Return (x, y) of the center of cell containing provided text 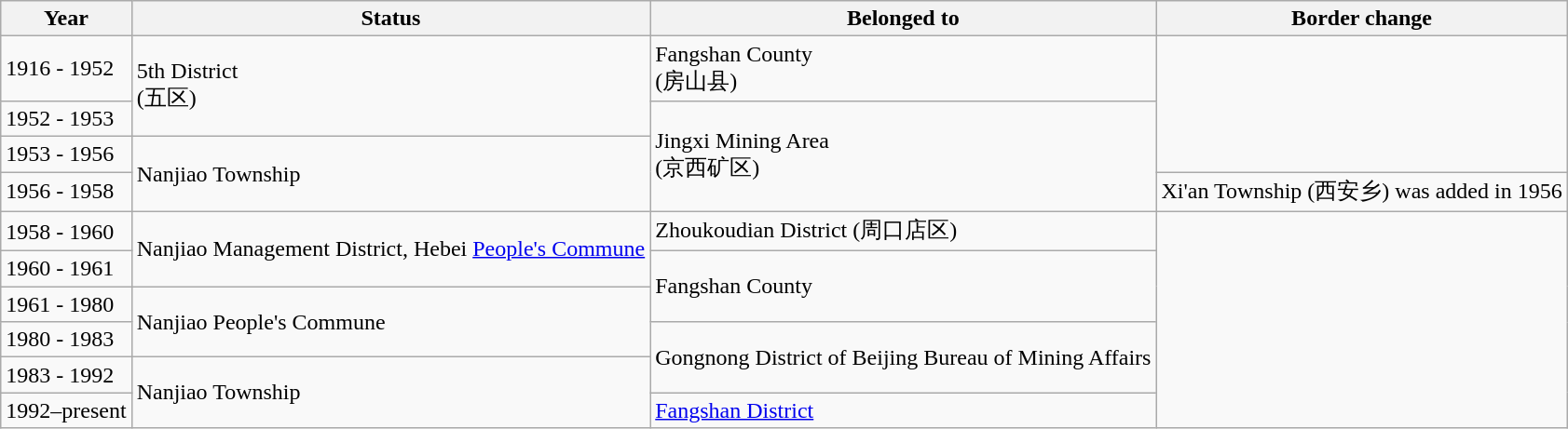
1983 - 1992 (66, 375)
1953 - 1956 (66, 154)
1960 - 1961 (66, 269)
Belonged to (904, 19)
Zhoukoudian District (周口店区) (904, 231)
1958 - 1960 (66, 231)
Jingxi Mining Area(京西矿区) (904, 156)
1961 - 1980 (66, 304)
Fangshan County (904, 287)
5th District(五区) (391, 87)
Status (391, 19)
Border change (1362, 19)
Gongnong District of Beijing Bureau of Mining Affairs (904, 357)
Year (66, 19)
1992–present (66, 410)
1952 - 1953 (66, 118)
Nanjiao Management District, Hebei People's Commune (391, 249)
Fangshan County(房山县) (904, 69)
1916 - 1952 (66, 69)
1980 - 1983 (66, 340)
1956 - 1958 (66, 192)
Xi'an Township (西安乡) was added in 1956 (1362, 192)
Fangshan District (904, 410)
Nanjiao People's Commune (391, 322)
